Detect which cell encompasses the target text, then output its [X, Y] center coordinate. 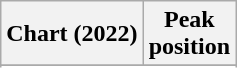
Chart (2022) [72, 34]
Peakposition [189, 34]
